Locate the cell with the specified text and output its (x, y) center coordinate. 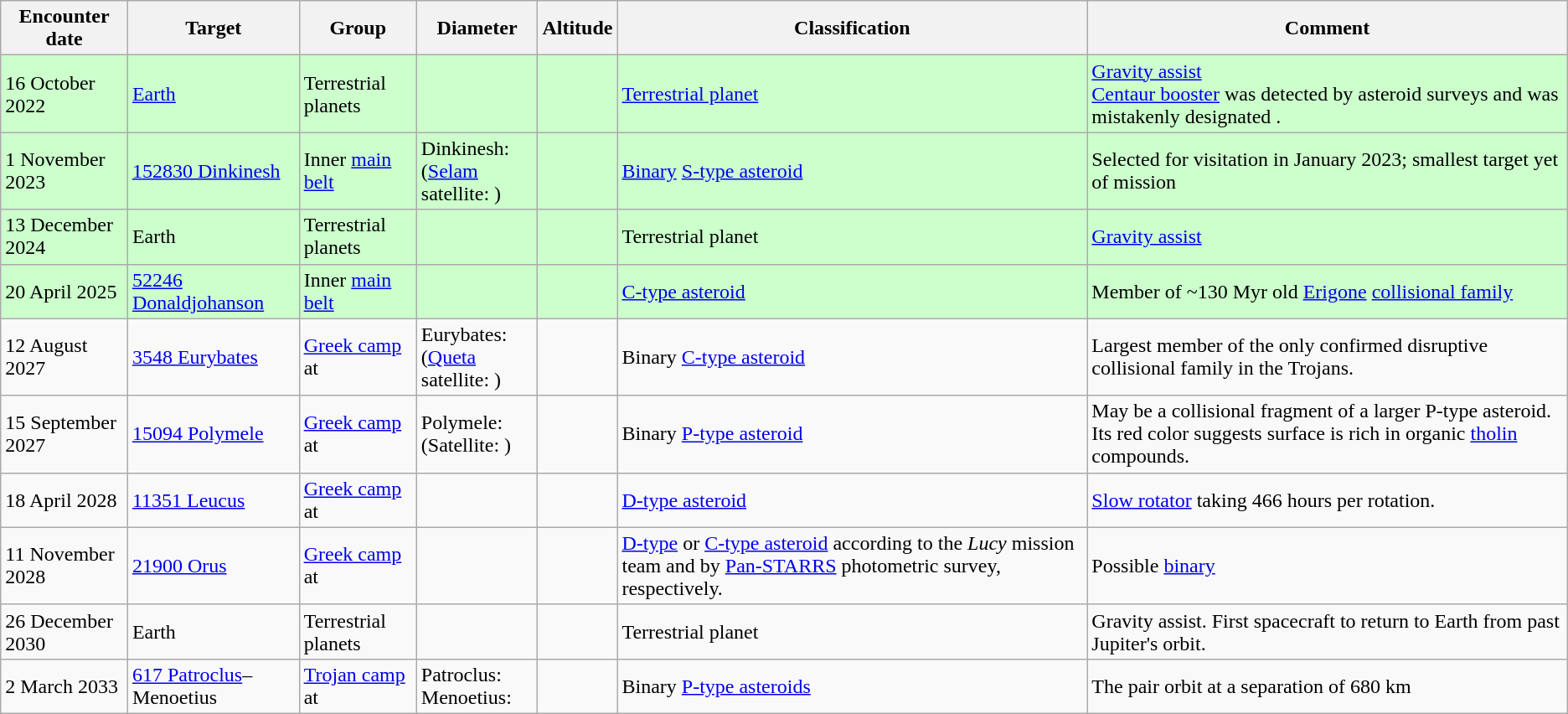
26 December 2030 (64, 632)
C-type asteroid (853, 292)
D-type or C-type asteroid according to the Lucy mission team and by Pan-STARRS photometric survey, respectively. (853, 566)
15 September 2027 (64, 434)
11351 Leucus (213, 499)
11 November 2028 (64, 566)
152830 Dinkinesh (213, 171)
Eurybates: (Queta satellite: ) (477, 357)
Largest member of the only confirmed disruptive collisional family in the Trojans. (1327, 357)
Binary S-type asteroid (853, 171)
Encounter date (64, 28)
Binary C-type asteroid (853, 357)
3548 Eurybates (213, 357)
2 March 2033 (64, 686)
Trojan camp at (358, 686)
Comment (1327, 28)
16 October 2022 (64, 94)
1 November 2023 (64, 171)
Dinkinesh: (Selam satellite: ) (477, 171)
D-type asteroid (853, 499)
15094 Polymele (213, 434)
Binary P-type asteroids (853, 686)
Selected for visitation in January 2023; smallest target yet of mission (1327, 171)
May be a collisional fragment of a larger P-type asteroid. Its red color suggests surface is rich in organic tholin compounds. (1327, 434)
617 Patroclus–Menoetius (213, 686)
The pair orbit at a separation of 680 km (1327, 686)
Target (213, 28)
Altitude (578, 28)
13 December 2024 (64, 236)
Gravity assist (1327, 236)
Member of ~130 Myr old Erigone collisional family (1327, 292)
18 April 2028 (64, 499)
Gravity assist Centaur booster was detected by asteroid surveys and was mistakenly designated . (1327, 94)
Patroclus: Menoetius: (477, 686)
21900 Orus (213, 566)
12 August 2027 (64, 357)
Diameter (477, 28)
Binary P-type asteroid (853, 434)
Classification (853, 28)
20 April 2025 (64, 292)
Slow rotator taking 466 hours per rotation. (1327, 499)
Polymele: (Satellite: ) (477, 434)
Possible binary (1327, 566)
Group (358, 28)
52246 Donaldjohanson (213, 292)
Gravity assist. First spacecraft to return to Earth from past Jupiter's orbit. (1327, 632)
